Provide the (x, y) coordinate of the cell's center where the given text is located.  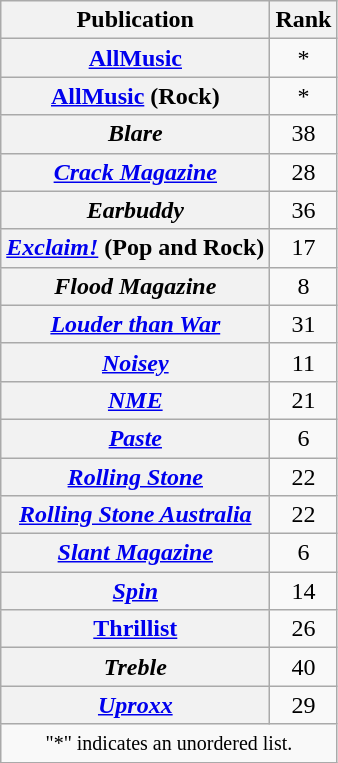
21 (304, 400)
8 (304, 286)
Blare (136, 134)
Publication (136, 20)
38 (304, 134)
Rolling Stone (136, 477)
Louder than War (136, 324)
"*" indicates an unordered list. (169, 743)
Exclaim! (Pop and Rock) (136, 248)
Rank (304, 20)
26 (304, 629)
Thrillist (136, 629)
Crack Magazine (136, 172)
Spin (136, 591)
36 (304, 210)
Noisey (136, 362)
14 (304, 591)
AllMusic (136, 58)
17 (304, 248)
Flood Magazine (136, 286)
28 (304, 172)
Rolling Stone Australia (136, 515)
NME (136, 400)
Treble (136, 667)
29 (304, 705)
Uproxx (136, 705)
11 (304, 362)
Slant Magazine (136, 553)
31 (304, 324)
AllMusic (Rock) (136, 96)
Paste (136, 438)
40 (304, 667)
Earbuddy (136, 210)
